Find where the given text appears and provide that cell's center as [x, y] coordinate. 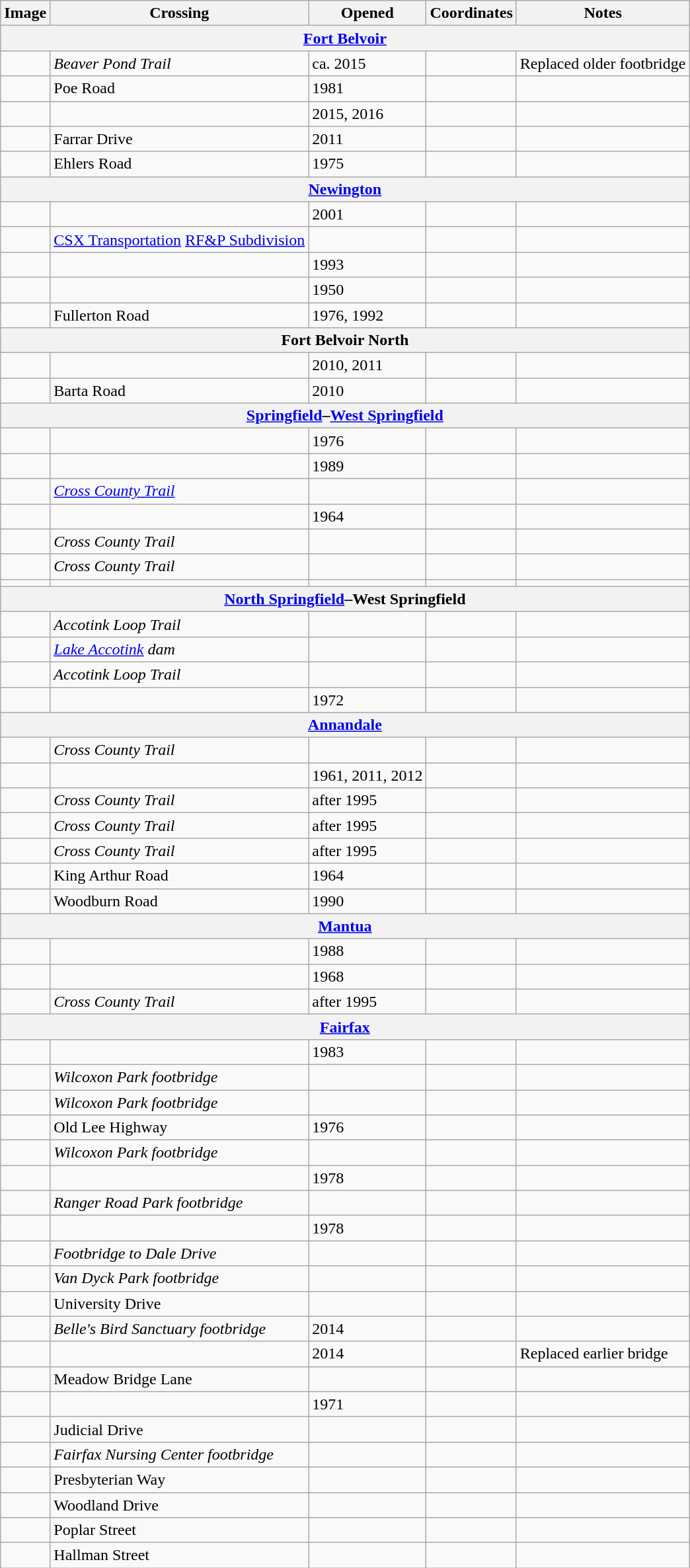
Annandale [345, 725]
Crossing [180, 13]
Farrar Drive [180, 139]
Presbyterian Way [180, 1479]
Belle's Bird Sanctuary footbridge [180, 1329]
Fullerton Road [180, 315]
1975 [367, 164]
1988 [367, 951]
Notes [603, 13]
Newington [345, 189]
Springfield–West Springfield [345, 416]
Barta Road [180, 391]
1976, 1992 [367, 315]
2011 [367, 139]
2001 [367, 214]
1950 [367, 290]
1993 [367, 264]
2010, 2011 [367, 366]
1961, 2011, 2012 [367, 775]
ca. 2015 [367, 63]
2010 [367, 391]
Poplar Street [180, 1530]
Fort Belvoir [345, 38]
Opened [367, 13]
Ranger Road Park footbridge [180, 1203]
Beaver Pond Trail [180, 63]
Footbridge to Dale Drive [180, 1253]
1983 [367, 1052]
Hallman Street [180, 1555]
North Springfield–West Springfield [345, 599]
Fort Belvoir North [345, 340]
Judicial Drive [180, 1429]
Van Dyck Park footbridge [180, 1278]
Woodburn Road [180, 901]
1989 [367, 466]
1990 [367, 901]
CSX Transportation RF&P Subdivision [180, 239]
Mantua [345, 926]
1972 [367, 700]
1981 [367, 89]
Image [25, 13]
Lake Accotink dam [180, 649]
Fairfax [345, 1027]
Fairfax Nursing Center footbridge [180, 1454]
Old Lee Highway [180, 1128]
1971 [367, 1404]
King Arthur Road [180, 876]
Ehlers Road [180, 164]
Poe Road [180, 89]
University Drive [180, 1304]
Replaced earlier bridge [603, 1354]
1968 [367, 976]
Woodland Drive [180, 1505]
Meadow Bridge Lane [180, 1379]
Coordinates [471, 13]
2015, 2016 [367, 114]
Replaced older footbridge [603, 63]
